Locate the cell with the specified text and output its [x, y] center coordinate. 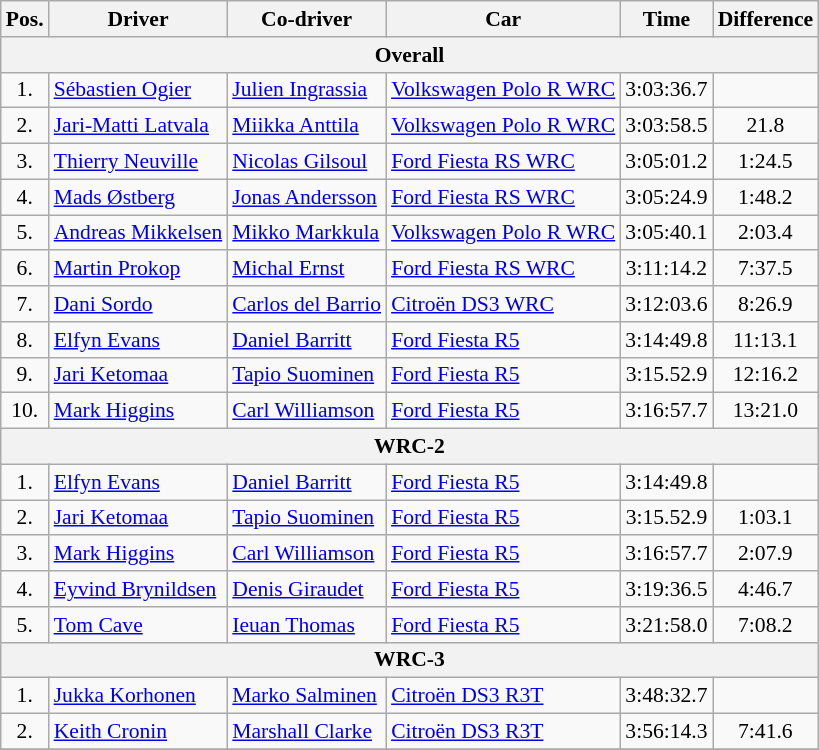
11:13.1 [766, 340]
Mikko Markkula [306, 233]
Keith Cronin [138, 732]
Carlos del Barrio [306, 304]
13:21.0 [766, 411]
1:48.2 [766, 197]
3:48:32.7 [666, 696]
Jari-Matti Latvala [138, 126]
Mads Østberg [138, 197]
Jukka Korhonen [138, 696]
Jonas Andersson [306, 197]
Dani Sordo [138, 304]
Sébastien Ogier [138, 90]
3:56:14.3 [666, 732]
Julien Ingrassia [306, 90]
Difference [766, 19]
Denis Giraudet [306, 589]
7:08.2 [766, 625]
3:21:58.0 [666, 625]
2:03.4 [766, 233]
Marshall Clarke [306, 732]
6. [25, 269]
1:03.1 [766, 518]
8. [25, 340]
7:41.6 [766, 732]
Miikka Anttila [306, 126]
Driver [138, 19]
Ieuan Thomas [306, 625]
12:16.2 [766, 375]
3:05:01.2 [666, 162]
Overall [410, 55]
7:37.5 [766, 269]
Car [503, 19]
3:05:40.1 [666, 233]
Marko Salminen [306, 696]
21.8 [766, 126]
2:07.9 [766, 554]
3:03:36.7 [666, 90]
Eyvind Brynildsen [138, 589]
Co-driver [306, 19]
WRC-2 [410, 447]
Time [666, 19]
9. [25, 375]
3:19:36.5 [666, 589]
8:26.9 [766, 304]
3:12:03.6 [666, 304]
4:46.7 [766, 589]
Michal Ernst [306, 269]
Nicolas Gilsoul [306, 162]
Pos. [25, 19]
7. [25, 304]
3:05:24.9 [666, 197]
Andreas Mikkelsen [138, 233]
Tom Cave [138, 625]
3:11:14.2 [666, 269]
3:03:58.5 [666, 126]
Thierry Neuville [138, 162]
1:24.5 [766, 162]
10. [25, 411]
Martin Prokop [138, 269]
WRC-3 [410, 660]
Citroën DS3 WRC [503, 304]
